Search for the cell housing the specified text and yield its (x, y) center coordinate. 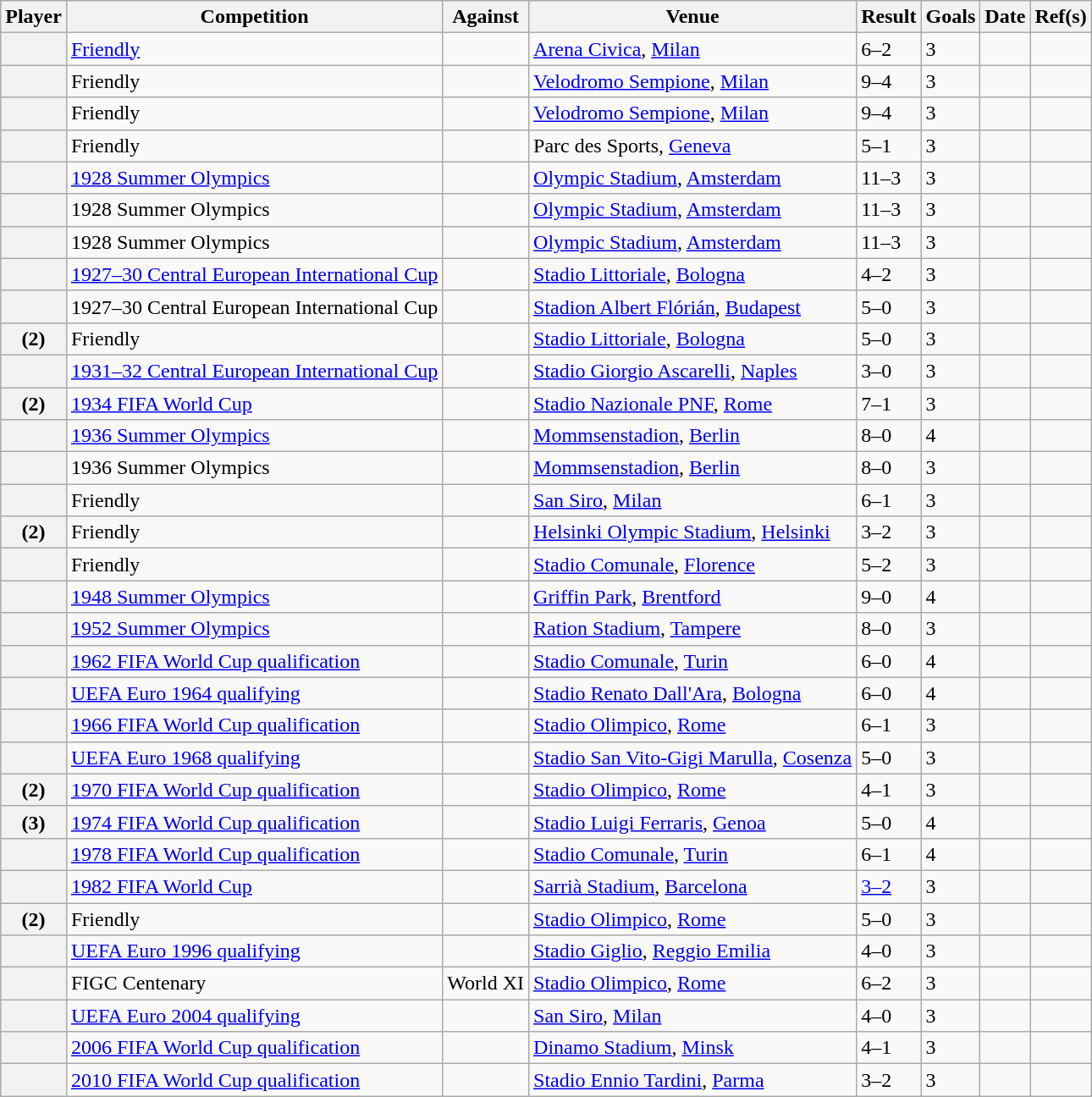
1974 FIFA World Cup qualification (254, 822)
Stadio Giorgio Ascarelli, Naples (692, 371)
1982 FIFA World Cup (254, 886)
4–2 (889, 274)
UEFA Euro 1964 qualifying (254, 693)
Competition (254, 17)
Venue (692, 17)
9–0 (889, 597)
1948 Summer Olympics (254, 597)
Result (889, 17)
1931–32 Central European International Cup (254, 371)
2010 FIFA World Cup qualification (254, 1080)
Helsinki Olympic Stadium, Helsinki (692, 532)
5–1 (889, 146)
3–0 (889, 371)
(3) (34, 822)
Arena Civica, Milan (692, 49)
UEFA Euro 1996 qualifying (254, 951)
Ration Stadium, Tampere (692, 629)
1970 FIFA World Cup qualification (254, 790)
Ref(s) (1061, 17)
Stadion Albert Flórián, Budapest (692, 306)
Against (486, 17)
1962 FIFA World Cup qualification (254, 661)
Griffin Park, Brentford (692, 597)
Stadio Giglio, Reggio Emilia (692, 951)
Sarrià Stadium, Barcelona (692, 886)
Date (1006, 17)
World XI (486, 984)
1952 Summer Olympics (254, 629)
Dinamo Stadium, Minsk (692, 1048)
Stadio Renato Dall'Ara, Bologna (692, 693)
Parc des Sports, Geneva (692, 146)
5–2 (889, 565)
1978 FIFA World Cup qualification (254, 854)
Stadio San Vito-Gigi Marulla, Cosenza (692, 758)
Stadio Comunale, Florence (692, 565)
FIGC Centenary (254, 984)
Stadio Ennio Tardini, Parma (692, 1080)
Player (34, 17)
1934 FIFA World Cup (254, 404)
1966 FIFA World Cup qualification (254, 725)
Goals (951, 17)
2006 FIFA World Cup qualification (254, 1048)
UEFA Euro 2004 qualifying (254, 1016)
Stadio Nazionale PNF, Rome (692, 404)
Stadio Luigi Ferraris, Genoa (692, 822)
UEFA Euro 1968 qualifying (254, 758)
7–1 (889, 404)
